For the text-containing cell, return its midpoint in [x, y] coordinate format. 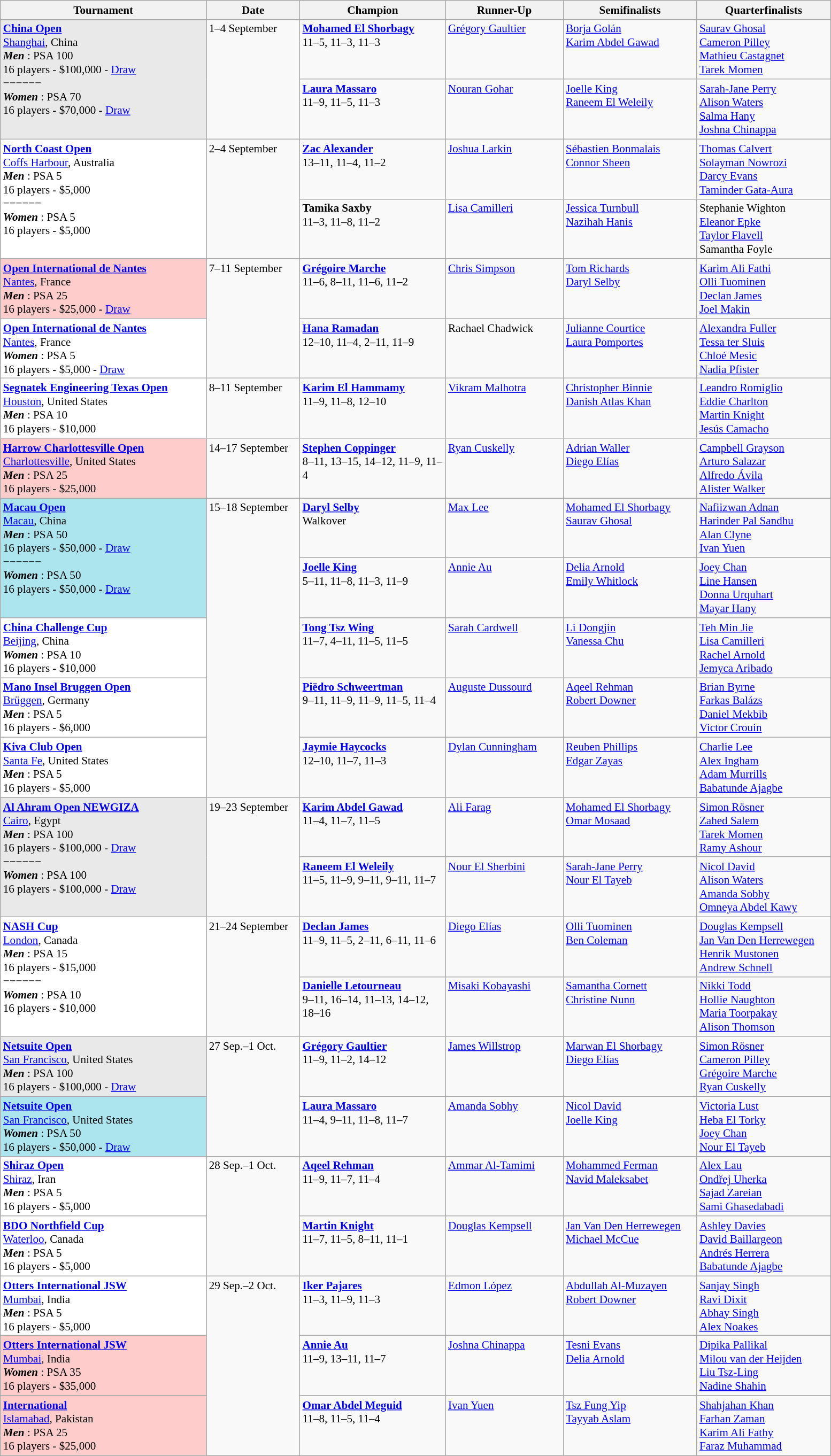
Olli Tuominen Ben Coleman [630, 947]
Nafiizwan Adnan Harinder Pal Sandhu Alan Clyne Ivan Yuen [764, 528]
Open International de Nantes Nantes, France Men : PSA 2516 players - $25,000 - Draw [104, 289]
Edmon López [504, 1306]
Zac Alexander13–11, 11–4, 11–2 [373, 169]
Runner-Up [504, 10]
Joshua Larkin [504, 169]
28 Sep.–1 Oct. [253, 1216]
Mohamed El Shorbagy Saurav Ghosal [630, 528]
Sébastien Bonmalais Connor Sheen [630, 169]
Diego Elías [504, 947]
Semifinalists [630, 10]
Delia Arnold Emily Whitlock [630, 588]
Otters International JSW Mumbai, India Men : PSA 516 players - $5,000 [104, 1306]
8–11 September [253, 408]
Alexandra Fuller Tessa ter Sluis Chloé Mesic Nadia Pfister [764, 348]
19–23 September [253, 857]
Amanda Sobhy [504, 1126]
Netsuite Open San Francisco, United States Men : PSA 10016 players - $100,000 - Draw [104, 1066]
Annie Au11–9, 13–11, 11–7 [373, 1366]
Al Ahram Open NEWGIZA Cairo, Egypt Men : PSA 10016 players - $100,000 - Draw−−−−−− Women : PSA 10016 players - $100,000 - Draw [104, 857]
Tsz Fung Yip Tayyab Aslam [630, 1426]
Raneem El Weleily11–5, 11–9, 9–11, 9–11, 11–7 [373, 887]
Sarah-Jane Perry Nour El Tayeb [630, 887]
Teh Min Jie Lisa Camilleri Rachel Arnold Jemyca Aribado [764, 648]
Nour El Sherbini [504, 887]
Stephanie Wighton Eleanor Epke Taylor Flavell Samantha Foyle [764, 229]
Danielle Letourneau9–11, 16–14, 11–13, 14–12, 18–16 [373, 1006]
Misaki Kobayashi [504, 1006]
North Coast Open Coffs Harbour, Australia Men : PSA 516 players - $5,000−−−−−− Women : PSA 516 players - $5,000 [104, 199]
Abdullah Al-Muzayen Robert Downer [630, 1306]
Ryan Cuskelly [504, 468]
Leandro Romiglio Eddie Charlton Martin Knight Jesús Camacho [764, 408]
Auguste Dussourd [504, 708]
Karim El Hammamy11–9, 11–8, 12–10 [373, 408]
Tamika Saxby11–3, 11–8, 11–2 [373, 229]
Joelle King Raneem El Weleily [630, 109]
Saurav Ghosal Cameron Pilley Mathieu Castagnet Tarek Momen [764, 49]
Otters International JSW Mumbai, India Women : PSA 3516 players - $35,000 [104, 1366]
Stephen Coppinger8–11, 13–15, 14–12, 11–9, 11–4 [373, 468]
Nikki Todd Hollie Naughton Maria Toorpakay Alison Thomson [764, 1006]
Sarah Cardwell [504, 648]
Grégory Gaultier11–9, 11–2, 14–12 [373, 1066]
Nouran Gohar [504, 109]
Mohammed Ferman Navid Maleksabet [630, 1186]
Ammar Al-Tamimi [504, 1186]
Shiraz Open Shiraz, Iran Men : PSA 516 players - $5,000 [104, 1186]
Li Dongjin Vanessa Chu [630, 648]
Karim Abdel Gawad11–4, 11–7, 11–5 [373, 827]
Date [253, 10]
Ashley Davies David Baillargeon Andrés Herrera Babatunde Ajagbe [764, 1246]
Rachael Chadwick [504, 348]
29 Sep.–2 Oct. [253, 1366]
Martin Knight11–7, 11–5, 8–11, 11–1 [373, 1246]
Aqeel Rehman11–9, 11–7, 11–4 [373, 1186]
Max Lee [504, 528]
Aqeel Rehman Robert Downer [630, 708]
Douglas Kempsell [504, 1246]
China Challenge Cup Beijing, China Women : PSA 1016 players - $10,000 [104, 648]
Hana Ramadan12–10, 11–4, 2–11, 11–9 [373, 348]
Harrow Charlottesville Open Charlottesville, United States Men : PSA 2516 players - $25,000 [104, 468]
Jaymie Haycocks12–10, 11–7, 11–3 [373, 768]
7–11 September [253, 319]
Dipika Pallikal Milou van der Heijden Liu Tsz-Ling Nadine Shahin [764, 1366]
Tong Tsz Wing11–7, 4–11, 11–5, 11–5 [373, 648]
Piëdro Schweertman9–11, 11–9, 11–9, 11–5, 11–4 [373, 708]
Marwan El Shorbagy Diego Elías [630, 1066]
Annie Au [504, 588]
Laura Massaro 11–4, 9–11, 11–8, 11–7 [373, 1126]
Open International de Nantes Nantes, France Women : PSA 516 players - $5,000 - Draw [104, 348]
Brian Byrne Farkas Balázs Daniel Mekbib Victor Crouin [764, 708]
NASH Cup London, Canada Men : PSA 1516 players - $15,000 −−−−−− Women : PSA 1016 players - $10,000 [104, 977]
Charlie Lee Alex Ingham Adam Murrills Babatunde Ajagbe [764, 768]
Simon Rösner Cameron Pilley Grégoire Marche Ryan Cuskelly [764, 1066]
Mohamed El Shorbagy Omar Mosaad [630, 827]
Macau Open Macau, China Men : PSA 5016 players - $50,000 - Draw−−−−−− Women : PSA 5016 players - $50,000 - Draw [104, 558]
Samantha Cornett Christine Nunn [630, 1006]
Douglas Kempsell Jan Van Den Herrewegen Henrik Mustonen Andrew Schnell [764, 947]
Chris Simpson [504, 289]
Adrian Waller Diego Elías [630, 468]
Mohamed El Shorbagy11–5, 11–3, 11–3 [373, 49]
Nicol David Alison Waters Amanda Sobhy Omneya Abdel Kawy [764, 887]
Sanjay Singh Ravi Dixit Abhay Singh Alex Noakes [764, 1306]
Alex Lau Ondřej Uherka Sajad Zareian Sami Ghasedabadi [764, 1186]
Karim Ali Fathi Olli Tuominen Declan James Joel Makin [764, 289]
Shahjahan Khan Farhan Zaman Karim Ali Fathy Faraz Muhammad [764, 1426]
Tournament [104, 10]
Victoria Lust Heba El Torky Joey Chan Nour El Tayeb [764, 1126]
27 Sep.–1 Oct. [253, 1096]
14–17 September [253, 468]
Grégory Gaultier [504, 49]
2–4 September [253, 199]
21–24 September [253, 977]
Quarterfinalists [764, 10]
Nicol David Joelle King [630, 1126]
Champion [373, 10]
Dylan Cunningham [504, 768]
Segnatek Engineering Texas Open Houston, United States Men : PSA 1016 players - $10,000 [104, 408]
Tesni Evans Delia Arnold [630, 1366]
Laura Massaro11–9, 11–5, 11–3 [373, 109]
Lisa Camilleri [504, 229]
Ali Farag [504, 827]
15–18 September [253, 648]
Reuben Phillips Edgar Zayas [630, 768]
Thomas Calvert Solayman Nowrozi Darcy Evans Taminder Gata-Aura [764, 169]
Daryl SelbyWalkover [373, 528]
Netsuite Open San Francisco, United States Women : PSA 5016 players - $50,000 - Draw [104, 1126]
Jessica Turnbull Nazihah Hanis [630, 229]
Tom Richards Daryl Selby [630, 289]
Joey Chan Line Hansen Donna Urquhart Mayar Hany [764, 588]
International Islamabad, Pakistan Men : PSA 2516 players - $25,000 [104, 1426]
Campbell Grayson Arturo Salazar Alfredo Ávila Alister Walker [764, 468]
Grégoire Marche11–6, 8–11, 11–6, 11–2 [373, 289]
Joshna Chinappa [504, 1366]
Simon Rösner Zahed Salem Tarek Momen Ramy Ashour [764, 827]
Christopher Binnie Danish Atlas Khan [630, 408]
Declan James11–9, 11–5, 2–11, 6–11, 11–6 [373, 947]
Julianne Courtice Laura Pomportes [630, 348]
1–4 September [253, 79]
Vikram Malhotra [504, 408]
James Willstrop [504, 1066]
Borja Golán Karim Abdel Gawad [630, 49]
Joelle King5–11, 11–8, 11–3, 11–9 [373, 588]
Ivan Yuen [504, 1426]
Mano Insel Bruggen Open Brüggen, Germany Men : PSA 516 players - $6,000 [104, 708]
Omar Abdel Meguid11–8, 11–5, 11–4 [373, 1426]
China Open Shanghai, China Men : PSA 10016 players - $100,000 - Draw−−−−−− Women : PSA 7016 players - $70,000 - Draw [104, 79]
Sarah-Jane Perry Alison Waters Salma Hany Joshna Chinappa [764, 109]
Jan Van Den Herrewegen Michael McCue [630, 1246]
Iker Pajares11–3, 11–9, 11–3 [373, 1306]
Kiva Club Open Santa Fe, United States Men : PSA 516 players - $5,000 [104, 768]
BDO Northfield Cup Waterloo, Canada Men : PSA 516 players - $5,000 [104, 1246]
